Extract the (x, y) coordinate from the center of the cell holding the provided text.  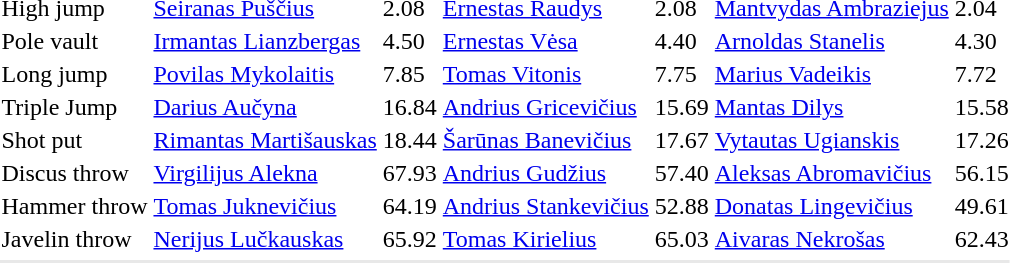
Rimantas Martišauskas (265, 140)
65.03 (682, 239)
Arnoldas Stanelis (832, 41)
16.84 (410, 107)
Aleksas Abromavičius (832, 173)
Andrius Gudžius (546, 173)
Povilas Mykolaitis (265, 74)
Triple Jump (74, 107)
Irmantas Lianzbergas (265, 41)
Virgilijus Alekna (265, 173)
49.61 (982, 206)
Šarūnas Banevičius (546, 140)
Andrius Gricevičius (546, 107)
Darius Aučyna (265, 107)
15.69 (682, 107)
64.19 (410, 206)
Javelin throw (74, 239)
7.75 (682, 74)
Vytautas Ugianskis (832, 140)
Long jump (74, 74)
18.44 (410, 140)
62.43 (982, 239)
52.88 (682, 206)
65.92 (410, 239)
56.15 (982, 173)
Tomas Kirielius (546, 239)
Hammer throw (74, 206)
Tomas Vitonis (546, 74)
17.67 (682, 140)
Shot put (74, 140)
Marius Vadeikis (832, 74)
Pole vault (74, 41)
Mantas Dilys (832, 107)
Discus throw (74, 173)
15.58 (982, 107)
Tomas Juknevičius (265, 206)
Aivaras Nekrošas (832, 239)
4.40 (682, 41)
17.26 (982, 140)
4.30 (982, 41)
7.72 (982, 74)
67.93 (410, 173)
Nerijus Lučkauskas (265, 239)
Donatas Lingevičius (832, 206)
Andrius Stankevičius (546, 206)
4.50 (410, 41)
7.85 (410, 74)
Ernestas Vėsa (546, 41)
57.40 (682, 173)
